Provide the (X, Y) coordinate of the cell's center where the given text is located.  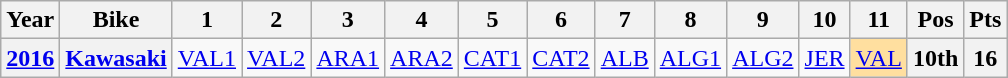
10 (824, 20)
7 (624, 20)
2 (276, 20)
5 (492, 20)
Kawasaki (116, 58)
3 (348, 20)
ALG2 (763, 58)
JER (824, 58)
6 (561, 20)
ARA2 (422, 58)
Bike (116, 20)
10th (935, 58)
11 (878, 20)
VAL2 (276, 58)
VAL1 (206, 58)
ALB (624, 58)
Pts (986, 20)
VAL (878, 58)
9 (763, 20)
CAT1 (492, 58)
2016 (30, 58)
CAT2 (561, 58)
Year (30, 20)
8 (690, 20)
16 (986, 58)
4 (422, 20)
Pos (935, 20)
ARA1 (348, 58)
ALG1 (690, 58)
1 (206, 20)
